From the cell containing the given text, extract its center point as (x, y) coordinate. 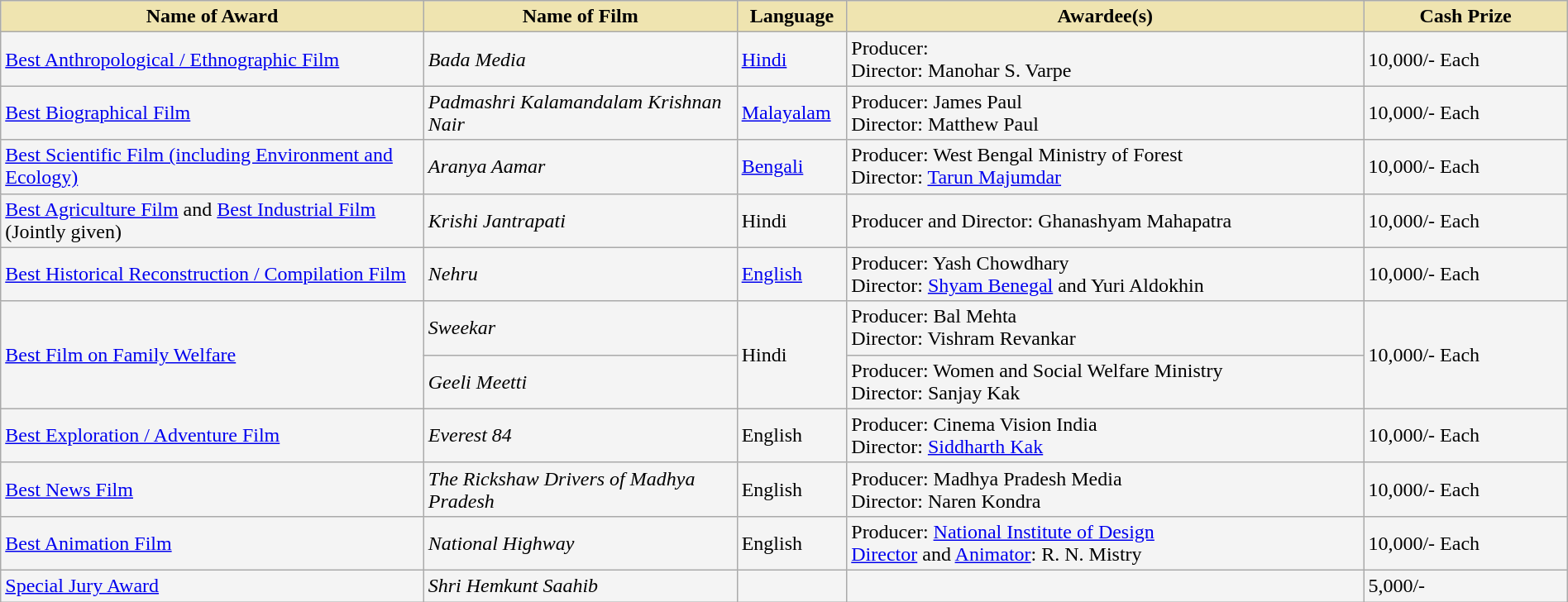
Best Historical Reconstruction / Compilation Film (213, 275)
Sweekar (581, 327)
Aranya Aamar (581, 167)
Producer: James PaulDirector: Matthew Paul (1105, 112)
Producer: Madhya Pradesh MediaDirector: Naren Kondra (1105, 490)
Geeli Meetti (581, 382)
Best Anthropological / Ethnographic Film (213, 60)
The Rickshaw Drivers of Madhya Pradesh (581, 490)
Bengali (792, 167)
Best News Film (213, 490)
National Highway (581, 542)
Krishi Jantrapati (581, 220)
Best Scientific Film (including Environment and Ecology) (213, 167)
Producer: Cinema Vision IndiaDirector: Siddharth Kak (1105, 435)
Producer: Bal MehtaDirector: Vishram Revankar (1105, 327)
Best Film on Family Welfare (213, 355)
Shri Hemkunt Saahib (581, 585)
Producer: West Bengal Ministry of ForestDirector: Tarun Majumdar (1105, 167)
Best Agriculture Film and Best Industrial Film (Jointly given) (213, 220)
Nehru (581, 275)
Best Animation Film (213, 542)
Padmashri Kalamandalam Krishnan Nair (581, 112)
Producer: National Institute of DesignDirector and Animator: R. N. Mistry (1105, 542)
Name of Award (213, 17)
Producer: Director: Manohar S. Varpe (1105, 60)
Best Biographical Film (213, 112)
Bada Media (581, 60)
Best Exploration / Adventure Film (213, 435)
Producer and Director: Ghanashyam Mahapatra (1105, 220)
Everest 84 (581, 435)
Awardee(s) (1105, 17)
Producer: Yash ChowdharyDirector: Shyam Benegal and Yuri Aldokhin (1105, 275)
Cash Prize (1465, 17)
5,000/- (1465, 585)
Language (792, 17)
Malayalam (792, 112)
Special Jury Award (213, 585)
Name of Film (581, 17)
Producer: Women and Social Welfare Ministry Director: Sanjay Kak (1105, 382)
